From the cell containing the given text, extract its center point as (X, Y) coordinate. 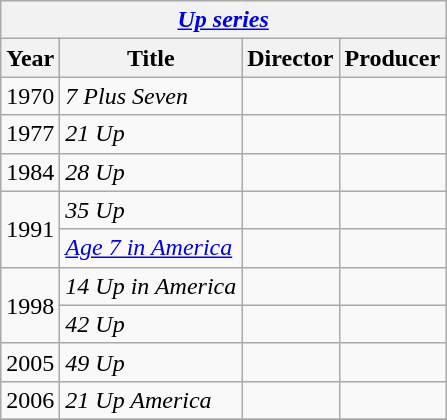
14 Up in America (151, 286)
Director (290, 58)
Age 7 in America (151, 248)
49 Up (151, 362)
Producer (392, 58)
1998 (30, 305)
1984 (30, 172)
21 Up America (151, 400)
1977 (30, 134)
2006 (30, 400)
Year (30, 58)
1970 (30, 96)
Up series (224, 20)
Title (151, 58)
35 Up (151, 210)
42 Up (151, 324)
2005 (30, 362)
7 Plus Seven (151, 96)
1991 (30, 229)
21 Up (151, 134)
28 Up (151, 172)
